Provide the [x, y] coordinate of the cell's center where the given text is located.  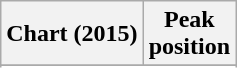
Peak position [189, 34]
Chart (2015) [72, 34]
